Capture the cell that displays the provided text and extract its [x, y] central coordinate. 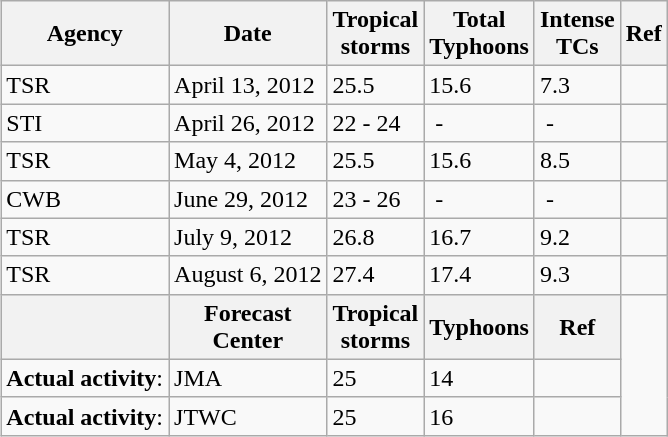
14 [480, 378]
27.4 [376, 275]
JTWC [248, 416]
April 13, 2012 [248, 85]
16.7 [480, 237]
JMA [248, 378]
April 26, 2012 [248, 123]
Agency [85, 34]
July 9, 2012 [248, 237]
May 4, 2012 [248, 161]
August 6, 2012 [248, 275]
8.5 [577, 161]
26.8 [376, 237]
7.3 [577, 85]
June 29, 2012 [248, 199]
22 - 24 [376, 123]
TotalTyphoons [480, 34]
17.4 [480, 275]
STI [85, 123]
ForecastCenter [248, 326]
9.3 [577, 275]
16 [480, 416]
CWB [85, 199]
Date [248, 34]
23 - 26 [376, 199]
IntenseTCs [577, 34]
9.2 [577, 237]
Typhoons [480, 326]
